Pinpoint the cell where the given text exists, returning its [X, Y] midpoint coordinate. 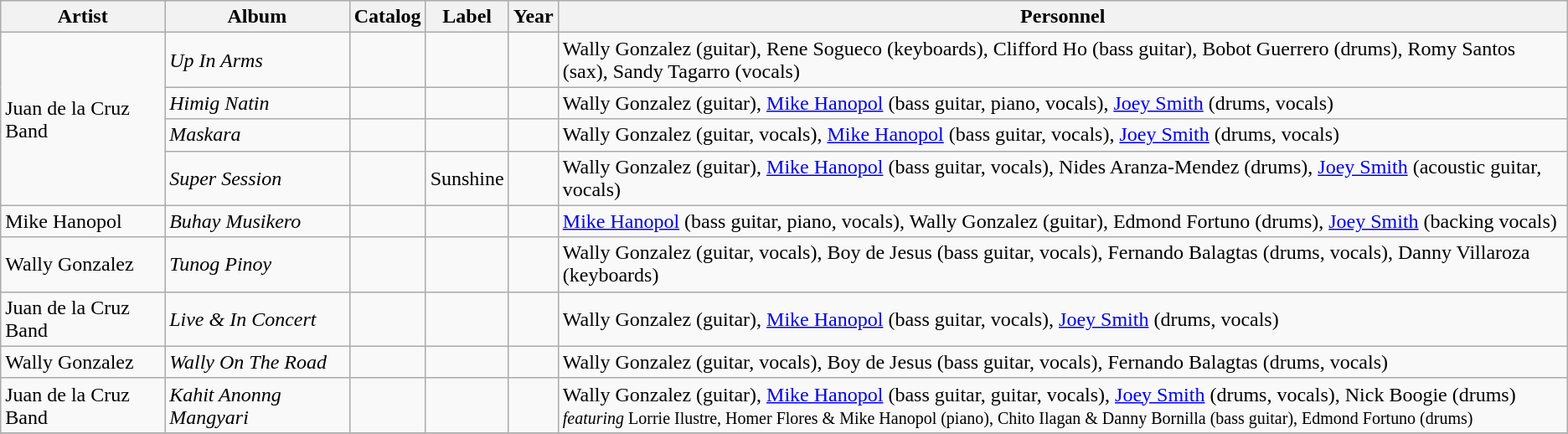
Mike Hanopol (bass guitar, piano, vocals), Wally Gonzalez (guitar), Edmond Fortuno (drums), Joey Smith (backing vocals) [1062, 221]
Sunshine [467, 178]
Wally Gonzalez (guitar), Mike Hanopol (bass guitar, vocals), Nides Aranza-Mendez (drums), Joey Smith (acoustic guitar, vocals) [1062, 178]
Album [257, 17]
Kahit Anonng Mangyari [257, 406]
Maskara [257, 135]
Himig Natin [257, 103]
Buhay Musikero [257, 221]
Label [467, 17]
Wally Gonzalez (guitar), Rene Sogueco (keyboards), Clifford Ho (bass guitar), Bobot Guerrero (drums), Romy Santos (sax), Sandy Tagarro (vocals) [1062, 60]
Artist [83, 17]
Wally Gonzalez (guitar), Mike Hanopol (bass guitar, piano, vocals), Joey Smith (drums, vocals) [1062, 103]
Wally Gonzalez (guitar, vocals), Boy de Jesus (bass guitar, vocals), Fernando Balagtas (drums, vocals), Danny Villaroza (keyboards) [1062, 265]
Wally Gonzalez (guitar), Mike Hanopol (bass guitar, vocals), Joey Smith (drums, vocals) [1062, 318]
Wally Gonzalez (guitar, vocals), Boy de Jesus (bass guitar, vocals), Fernando Balagtas (drums, vocals) [1062, 362]
Wally Gonzalez (guitar, vocals), Mike Hanopol (bass guitar, vocals), Joey Smith (drums, vocals) [1062, 135]
Super Session [257, 178]
Live & In Concert [257, 318]
Catalog [387, 17]
Year [533, 17]
Mike Hanopol [83, 221]
Wally On The Road [257, 362]
Up In Arms [257, 60]
Personnel [1062, 17]
Tunog Pinoy [257, 265]
